Return [x, y] of the center of cell containing provided text 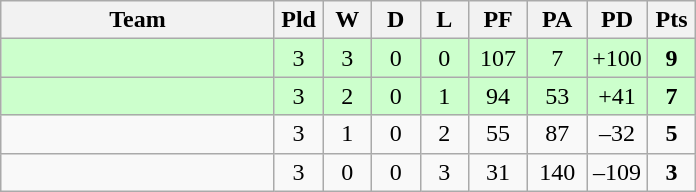
PF [498, 20]
D [396, 20]
31 [498, 172]
9 [672, 58]
–32 [618, 134]
Pld [298, 20]
L [444, 20]
+41 [618, 96]
140 [558, 172]
53 [558, 96]
Pts [672, 20]
PA [558, 20]
W [348, 20]
94 [498, 96]
–109 [618, 172]
5 [672, 134]
87 [558, 134]
+100 [618, 58]
PD [618, 20]
Team [138, 20]
107 [498, 58]
55 [498, 134]
